Extract the (x, y) coordinate from the center of the cell holding the provided text.  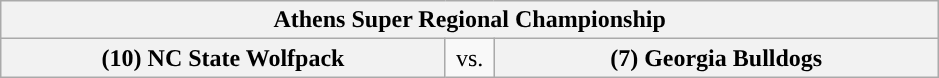
(10) NC State Wolfpack (224, 58)
vs. (470, 58)
Athens Super Regional Championship (470, 20)
(7) Georgia Bulldogs (716, 58)
